Locate the cell with the specified text and output its (x, y) center coordinate. 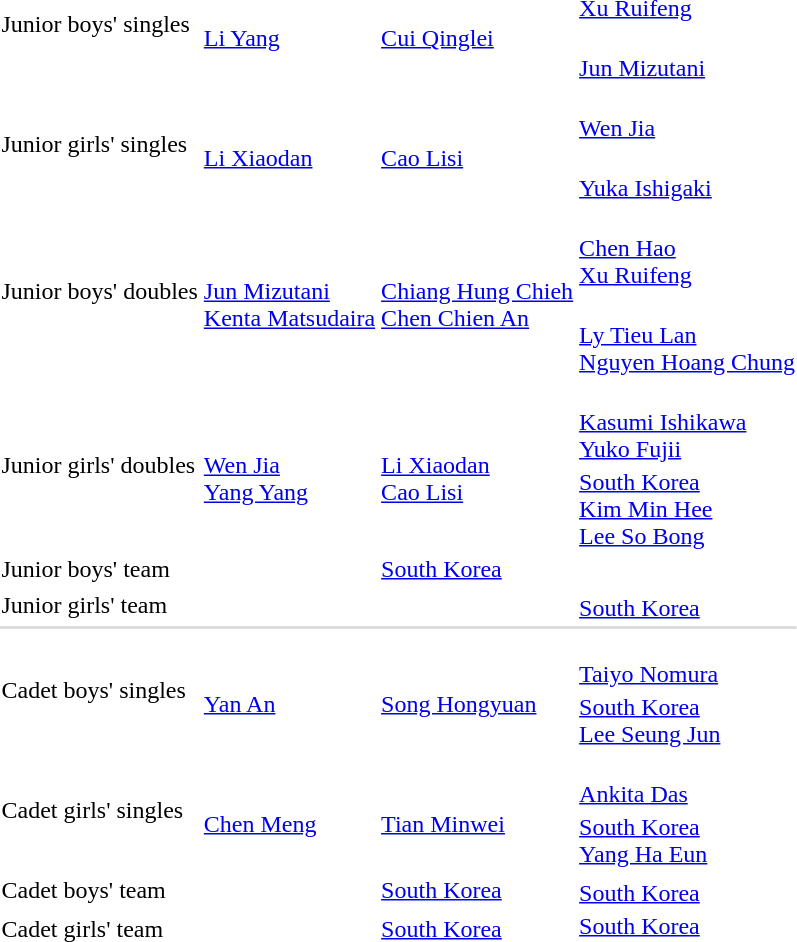
Junior boys' team (100, 569)
Tian Minwei (478, 810)
Jun Mizutani (688, 54)
Chen HaoXu Ruifeng (688, 248)
Cao Lisi (478, 144)
Taiyo Nomura (688, 660)
Li Xiaodan (289, 144)
South KoreaYang Ha Eun (688, 840)
Jun MizutaniKenta Matsudaira (289, 292)
Wen Jia (688, 114)
Yuka Ishigaki (688, 174)
Kasumi IshikawaYuko Fujii (688, 422)
Ly Tieu LanNguyen Hoang Chung (688, 335)
Junior girls' team (100, 605)
Junior boys' doubles (100, 292)
South KoreaLee Seung Jun (688, 720)
Li XiaodanCao Lisi (478, 466)
Cadet boys' team (100, 890)
Yan An (289, 690)
South KoreaKim Min HeeLee So Bong (688, 509)
Wen JiaYang Yang (289, 466)
Chiang Hung ChiehChen Chien An (478, 292)
Cadet boys' singles (100, 690)
Ankita Das (688, 780)
Chen Meng (289, 810)
Junior girls' singles (100, 144)
Cadet girls' singles (100, 810)
Song Hongyuan (478, 690)
Junior girls' doubles (100, 466)
